Determine the (x, y) coordinate at the center of the cell enclosing the given text.  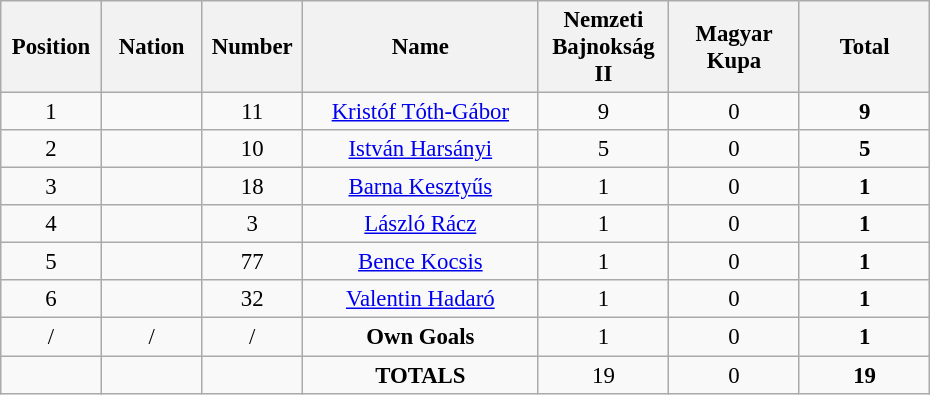
Number (252, 47)
Valentin Hadaró (421, 299)
2 (52, 149)
Bence Kocsis (421, 262)
Own Goals (421, 337)
TOTALS (421, 375)
Total (864, 47)
18 (252, 187)
11 (252, 112)
6 (52, 299)
István Harsányi (421, 149)
László Rácz (421, 224)
Name (421, 47)
77 (252, 262)
Nemzeti Bajnokság II (604, 47)
4 (52, 224)
Nation (152, 47)
Barna Kesztyűs (421, 187)
10 (252, 149)
32 (252, 299)
Position (52, 47)
Magyar Kupa (734, 47)
Kristóf Tóth-Gábor (421, 112)
